Identify which cell holds the provided text, then report its [x, y] central coordinate. 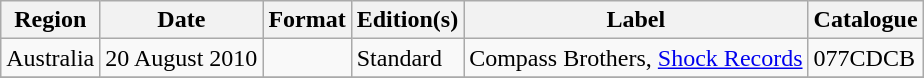
077CDCB [866, 58]
Format [307, 20]
Date [182, 20]
Australia [50, 58]
Label [636, 20]
Compass Brothers, Shock Records [636, 58]
20 August 2010 [182, 58]
Standard [407, 58]
Edition(s) [407, 20]
Catalogue [866, 20]
Region [50, 20]
